Scan for the cell matching the given text and deliver its (X, Y) coordinate at center. 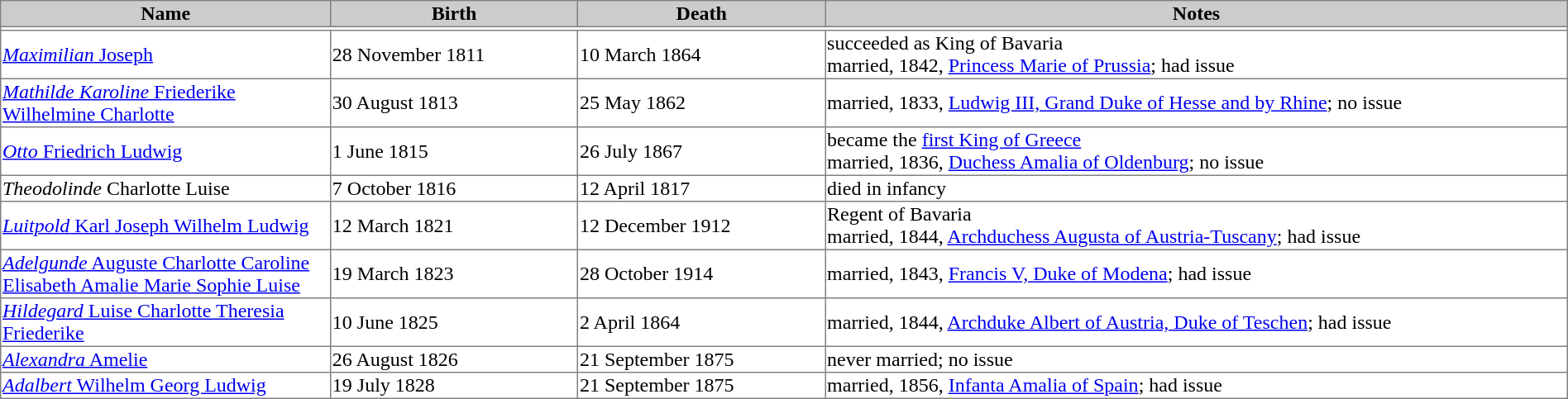
Mathilde Karoline Friederike Wilhelmine Charlotte (165, 102)
19 March 1823 (455, 273)
Regent of Bavariamarried, 1844, Archduchess Augusta of Austria-Tuscany; had issue (1196, 226)
7 October 1816 (455, 188)
Luitpold Karl Joseph Wilhelm Ludwig (165, 226)
Hildegard Luise Charlotte Theresia Friederike (165, 322)
never married; no issue (1196, 359)
Alexandra Amelie (165, 359)
Adalbert Wilhelm Georg Ludwig (165, 386)
30 August 1813 (455, 102)
Maximilian Joseph (165, 55)
married, 1856, Infanta Amalia of Spain; had issue (1196, 386)
Otto Friedrich Ludwig (165, 151)
2 April 1864 (701, 322)
25 May 1862 (701, 102)
Name (165, 14)
Birth (455, 14)
28 October 1914 (701, 273)
19 July 1828 (455, 386)
26 July 1867 (701, 151)
married, 1833, Ludwig III, Grand Duke of Hesse and by Rhine; no issue (1196, 102)
12 December 1912 (701, 226)
married, 1843, Francis V, Duke of Modena; had issue (1196, 273)
12 April 1817 (701, 188)
Notes (1196, 14)
Death (701, 14)
12 March 1821 (455, 226)
28 November 1811 (455, 55)
succeeded as King of Bavariamarried, 1842, Princess Marie of Prussia; had issue (1196, 55)
became the first King of Greecemarried, 1836, Duchess Amalia of Oldenburg; no issue (1196, 151)
10 March 1864 (701, 55)
10 June 1825 (455, 322)
Theodolinde Charlotte Luise (165, 188)
1 June 1815 (455, 151)
Adelgunde Auguste Charlotte Caroline Elisabeth Amalie Marie Sophie Luise (165, 273)
26 August 1826 (455, 359)
married, 1844, Archduke Albert of Austria, Duke of Teschen; had issue (1196, 322)
died in infancy (1196, 188)
